Scan for the cell matching the given text and deliver its [x, y] coordinate at center. 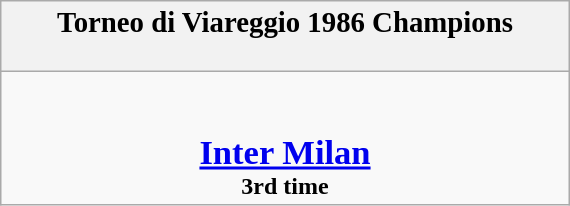
Inter Milan3rd time [284, 138]
Torneo di Viareggio 1986 Champions [284, 36]
